Identify which cell holds the provided text, then report its [X, Y] central coordinate. 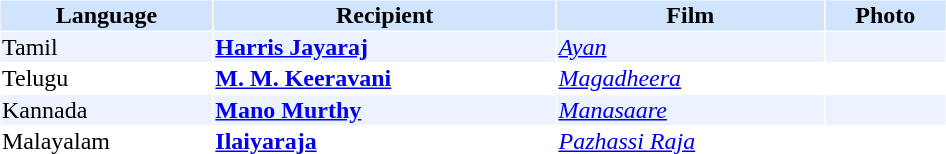
Kannada [106, 110]
M. M. Keeravani [385, 79]
Tamil [106, 47]
Mano Murthy [385, 110]
Harris Jayaraj [385, 47]
Telugu [106, 79]
Magadheera [690, 79]
Manasaare [690, 110]
Ayan [690, 47]
Photo [885, 15]
Film [690, 15]
Language [106, 15]
Recipient [385, 15]
